Capture the cell that displays the provided text and extract its (x, y) central coordinate. 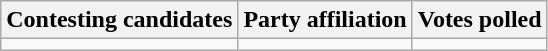
Votes polled (480, 20)
Contesting candidates (120, 20)
Party affiliation (325, 20)
